Output the [x, y] coordinate of the center of the cell containing the given text.  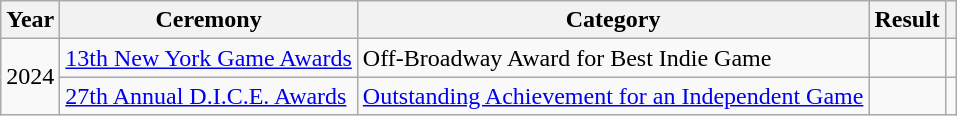
Year [30, 20]
Outstanding Achievement for an Independent Game [613, 96]
2024 [30, 77]
Off-Broadway Award for Best Indie Game [613, 58]
13th New York Game Awards [209, 58]
27th Annual D.I.C.E. Awards [209, 96]
Ceremony [209, 20]
Result [907, 20]
Category [613, 20]
